Locate the cell with the specified text and output its (x, y) center coordinate. 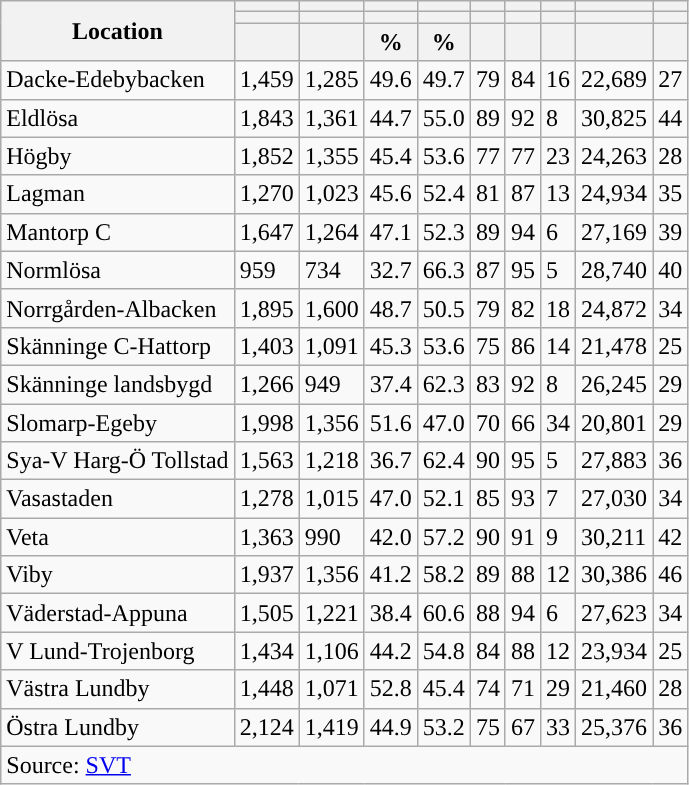
Location (118, 31)
1,419 (332, 727)
66 (522, 423)
1,264 (332, 232)
93 (522, 499)
1,998 (266, 423)
1,361 (332, 118)
81 (488, 194)
44.9 (390, 727)
40 (670, 270)
1,459 (266, 80)
9 (558, 537)
26,245 (614, 384)
Skänninge C-Hattorp (118, 346)
83 (488, 384)
91 (522, 537)
20,801 (614, 423)
30,825 (614, 118)
86 (522, 346)
1,106 (332, 651)
52.4 (444, 194)
1,091 (332, 346)
38.4 (390, 613)
1,448 (266, 689)
Lagman (118, 194)
Östra Lundby (118, 727)
18 (558, 308)
48.7 (390, 308)
27,883 (614, 461)
1,221 (332, 613)
58.2 (444, 575)
V Lund-Trojenborg (118, 651)
46 (670, 575)
49.6 (390, 80)
14 (558, 346)
1,843 (266, 118)
Dacke-Edebybacken (118, 80)
1,015 (332, 499)
27 (670, 80)
Viby (118, 575)
16 (558, 80)
1,600 (332, 308)
74 (488, 689)
66.3 (444, 270)
24,934 (614, 194)
27,030 (614, 499)
Västra Lundby (118, 689)
1,505 (266, 613)
24,872 (614, 308)
32.7 (390, 270)
23 (558, 156)
734 (332, 270)
24,263 (614, 156)
959 (266, 270)
30,211 (614, 537)
82 (522, 308)
33 (558, 727)
49.7 (444, 80)
1,266 (266, 384)
51.6 (390, 423)
1,563 (266, 461)
55.0 (444, 118)
44.7 (390, 118)
22,689 (614, 80)
949 (332, 384)
35 (670, 194)
28,740 (614, 270)
62.3 (444, 384)
37.4 (390, 384)
47.1 (390, 232)
52.8 (390, 689)
Source: SVT (344, 765)
2,124 (266, 727)
7 (558, 499)
45.3 (390, 346)
60.6 (444, 613)
1,647 (266, 232)
Vasastaden (118, 499)
44 (670, 118)
1,218 (332, 461)
52.3 (444, 232)
39 (670, 232)
13 (558, 194)
30,386 (614, 575)
53.2 (444, 727)
1,023 (332, 194)
85 (488, 499)
42.0 (390, 537)
1,895 (266, 308)
54.8 (444, 651)
52.1 (444, 499)
Sya-V Harg-Ö Tollstad (118, 461)
27,623 (614, 613)
70 (488, 423)
25,376 (614, 727)
1,270 (266, 194)
Slomarp-Egeby (118, 423)
1,278 (266, 499)
44.2 (390, 651)
Veta (118, 537)
1,852 (266, 156)
36.7 (390, 461)
Mantorp C (118, 232)
Högby (118, 156)
1,355 (332, 156)
67 (522, 727)
1,403 (266, 346)
21,460 (614, 689)
1,434 (266, 651)
Väderstad-Appuna (118, 613)
1,937 (266, 575)
45.6 (390, 194)
50.5 (444, 308)
42 (670, 537)
21,478 (614, 346)
57.2 (444, 537)
990 (332, 537)
23,934 (614, 651)
Skänninge landsbygd (118, 384)
62.4 (444, 461)
27,169 (614, 232)
1,363 (266, 537)
1,285 (332, 80)
71 (522, 689)
41.2 (390, 575)
1,071 (332, 689)
Normlösa (118, 270)
Norrgården-Albacken (118, 308)
Eldlösa (118, 118)
